Return the [x, y] coordinate for the center point of the cell that contains the specified text.  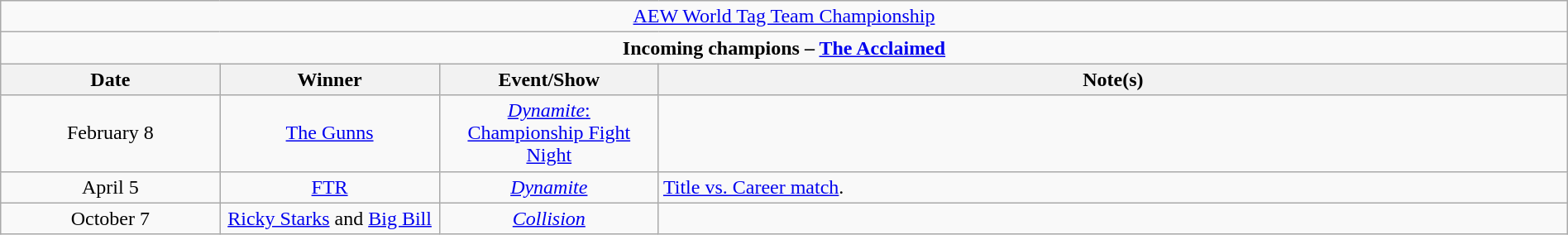
FTR [329, 187]
Title vs. Career match. [1113, 187]
Ricky Starks and Big Bill [329, 218]
Incoming champions – The Acclaimed [784, 48]
Dynamite:Championship Fight Night [549, 133]
Date [111, 79]
AEW World Tag Team Championship [784, 17]
Note(s) [1113, 79]
February 8 [111, 133]
Winner [329, 79]
April 5 [111, 187]
The Gunns [329, 133]
Collision [549, 218]
October 7 [111, 218]
Dynamite [549, 187]
Event/Show [549, 79]
